From the cell containing the given text, extract its center point as [x, y] coordinate. 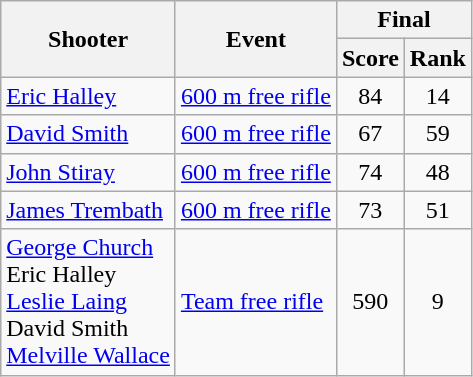
67 [370, 134]
Eric Halley [88, 96]
48 [438, 172]
51 [438, 210]
Final [404, 20]
590 [370, 302]
73 [370, 210]
Rank [438, 58]
John Stiray [88, 172]
George Church Eric Halley Leslie Laing David Smith Melville Wallace [88, 302]
Score [370, 58]
Shooter [88, 39]
Event [256, 39]
James Trembath [88, 210]
74 [370, 172]
David Smith [88, 134]
59 [438, 134]
14 [438, 96]
9 [438, 302]
84 [370, 96]
Team free rifle [256, 302]
